Return [x, y] of the center of cell containing provided text 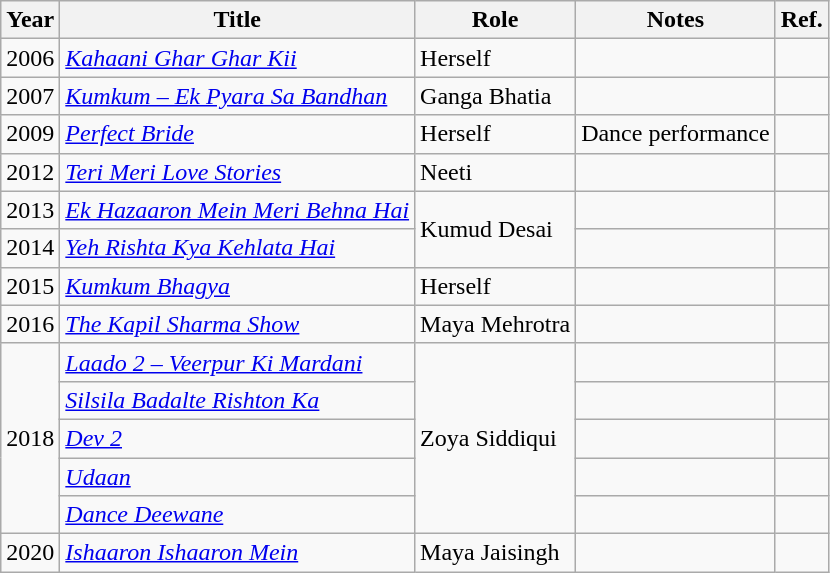
Kumkum – Ek Pyara Sa Bandhan [238, 96]
Ganga Bhatia [496, 96]
Kumud Desai [496, 229]
2016 [30, 324]
Perfect Bride [238, 134]
Teri Meri Love Stories [238, 172]
The Kapil Sharma Show [238, 324]
Notes [676, 20]
2013 [30, 210]
Dance Deewane [238, 515]
Kumkum Bhagya [238, 286]
Maya Mehrotra [496, 324]
Ek Hazaaron Mein Meri Behna Hai [238, 210]
Role [496, 20]
2006 [30, 58]
2015 [30, 286]
Kahaani Ghar Ghar Kii [238, 58]
Year [30, 20]
2012 [30, 172]
2009 [30, 134]
Title [238, 20]
Ishaaron Ishaaron Mein [238, 553]
Zoya Siddiqui [496, 438]
2018 [30, 438]
Neeti [496, 172]
2007 [30, 96]
Maya Jaisingh [496, 553]
Silsila Badalte Rishton Ka [238, 400]
Ref. [802, 20]
Udaan [238, 477]
Yeh Rishta Kya Kehlata Hai [238, 248]
Dance performance [676, 134]
Dev 2 [238, 438]
Laado 2 – Veerpur Ki Mardani [238, 362]
2014 [30, 248]
2020 [30, 553]
